Output the (X, Y) coordinate of the center of the cell containing the given text.  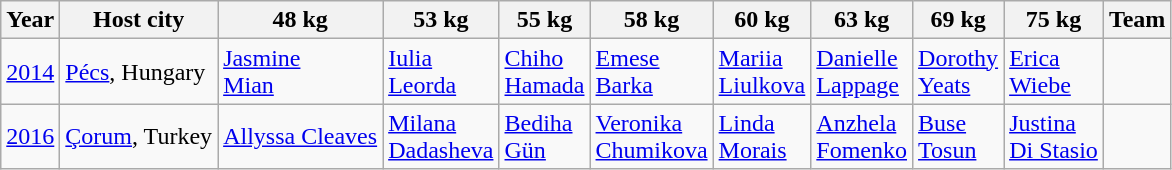
Allyssa Cleaves (300, 136)
48 kg (300, 20)
60 kg (762, 20)
Team (1137, 20)
DorothyYeats (958, 72)
DanielleLappage (862, 72)
MariiaLiulkova (762, 72)
JasmineMian (300, 72)
EricaWiebe (1054, 72)
MilanaDadasheva (441, 136)
58 kg (652, 20)
Çorum, Turkey (139, 136)
IuliaLeorda (441, 72)
BuseTosun (958, 136)
63 kg (862, 20)
VeronikaChumikova (652, 136)
55 kg (544, 20)
BedihaGün (544, 136)
ChihoHamada (544, 72)
AnzhelaFomenko (862, 136)
EmeseBarka (652, 72)
Year (30, 20)
53 kg (441, 20)
2016 (30, 136)
2014 (30, 72)
75 kg (1054, 20)
JustinaDi Stasio (1054, 136)
Pécs, Hungary (139, 72)
69 kg (958, 20)
Host city (139, 20)
LindaMorais (762, 136)
